Find where the given text appears and provide that cell's center as (x, y) coordinate. 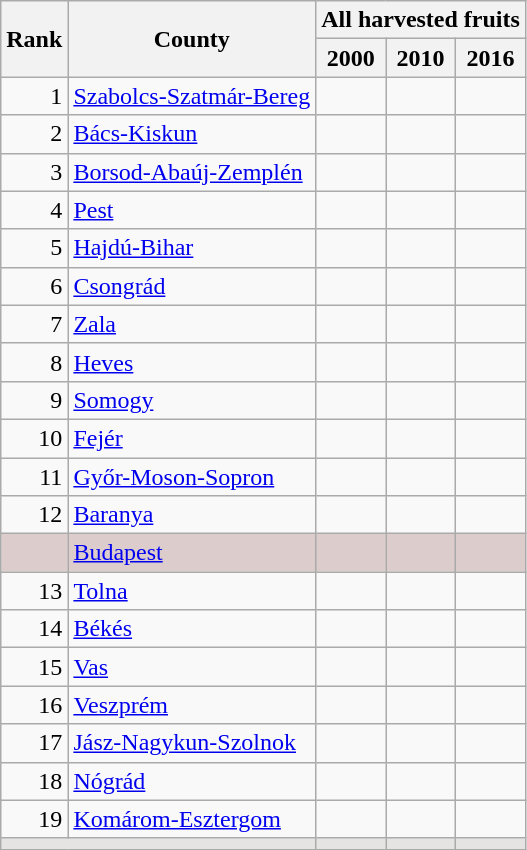
2010 (421, 58)
Baranya (192, 515)
13 (34, 591)
16 (34, 705)
Heves (192, 362)
2016 (490, 58)
19 (34, 819)
Fejér (192, 438)
County (192, 39)
Budapest (192, 553)
7 (34, 324)
Komárom-Esztergom (192, 819)
Győr-Moson-Sopron (192, 477)
Szabolcs-Szatmár-Bereg (192, 96)
14 (34, 629)
18 (34, 781)
Borsod-Abaúj-Zemplén (192, 172)
Vas (192, 667)
Veszprém (192, 705)
10 (34, 438)
All harvested fruits (421, 20)
8 (34, 362)
4 (34, 210)
2 (34, 134)
3 (34, 172)
Jász-Nagykun-Szolnok (192, 743)
5 (34, 248)
15 (34, 667)
17 (34, 743)
Pest (192, 210)
Rank (34, 39)
9 (34, 400)
Bács-Kiskun (192, 134)
2000 (351, 58)
Csongrád (192, 286)
Békés (192, 629)
Hajdú-Bihar (192, 248)
Nógrád (192, 781)
Zala (192, 324)
6 (34, 286)
Tolna (192, 591)
Somogy (192, 400)
12 (34, 515)
11 (34, 477)
1 (34, 96)
